For the text-containing cell, return its midpoint in (x, y) coordinate format. 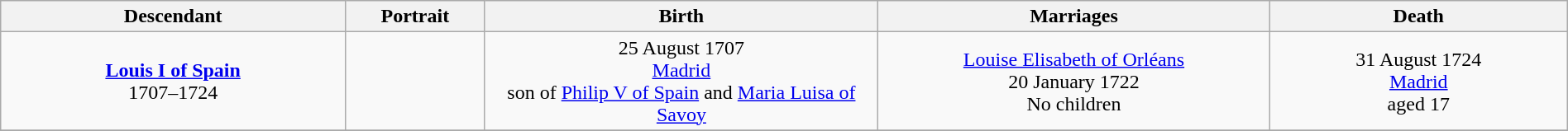
31 August 1724Madridaged 17 (1418, 81)
25 August 1707Madridson of Philip V of Spain and Maria Luisa of Savoy (681, 81)
Death (1418, 16)
Marriages (1074, 16)
Louise Elisabeth of Orléans20 January 1722No children (1074, 81)
Birth (681, 16)
Louis I of Spain1707–1724 (174, 81)
Descendant (174, 16)
Portrait (415, 16)
